Return the (x, y) coordinate for the center point of the cell that contains the specified text.  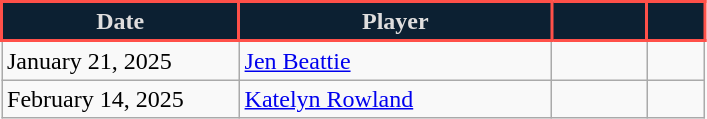
Player (396, 22)
Katelyn Rowland (396, 99)
January 21, 2025 (121, 60)
February 14, 2025 (121, 99)
Jen Beattie (396, 60)
Date (121, 22)
